Extract the (x, y) coordinate from the center of the cell holding the provided text.  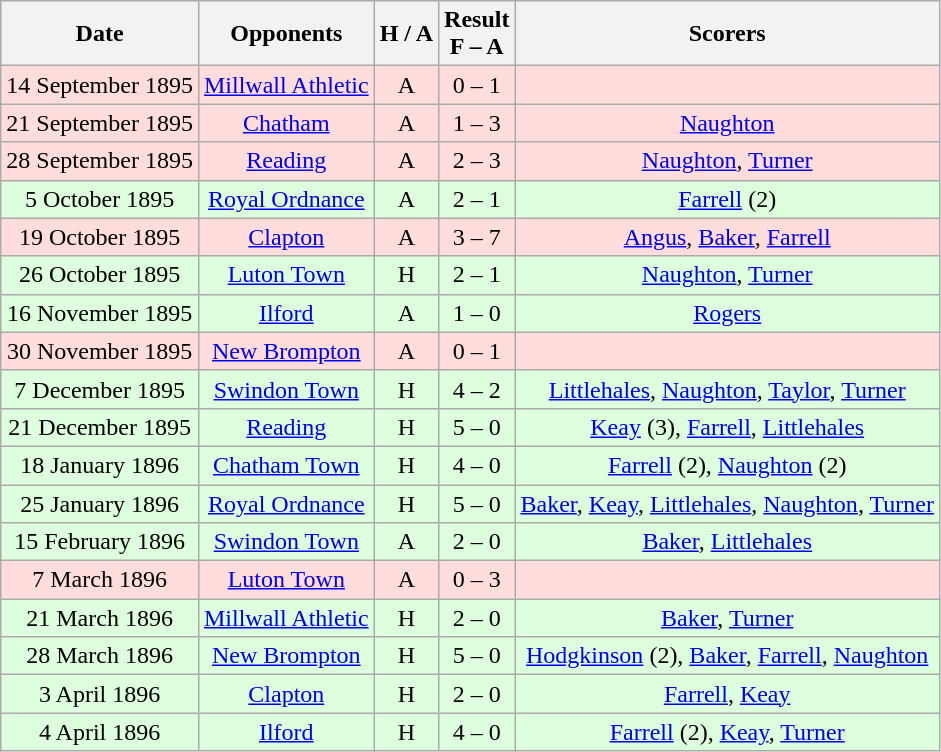
25 January 1896 (100, 503)
26 October 1895 (100, 275)
Hodgkinson (2), Baker, Farrell, Naughton (727, 656)
H / A (406, 34)
Baker, Turner (727, 618)
ResultF – A (477, 34)
Farrell, Keay (727, 694)
Farrell (2), Keay, Turner (727, 732)
7 December 1895 (100, 389)
Keay (3), Farrell, Littlehales (727, 427)
16 November 1895 (100, 313)
30 November 1895 (100, 351)
Farrell (2) (727, 199)
14 September 1895 (100, 85)
Opponents (286, 34)
4 April 1896 (100, 732)
Date (100, 34)
7 March 1896 (100, 580)
Naughton (727, 123)
Angus, Baker, Farrell (727, 237)
Farrell (2), Naughton (2) (727, 465)
Littlehales, Naughton, Taylor, Turner (727, 389)
1 – 0 (477, 313)
Baker, Littlehales (727, 542)
3 April 1896 (100, 694)
5 October 1895 (100, 199)
28 March 1896 (100, 656)
15 February 1896 (100, 542)
0 – 3 (477, 580)
19 October 1895 (100, 237)
28 September 1895 (100, 161)
Rogers (727, 313)
Chatham (286, 123)
1 – 3 (477, 123)
2 – 3 (477, 161)
18 January 1896 (100, 465)
21 March 1896 (100, 618)
4 – 2 (477, 389)
Chatham Town (286, 465)
3 – 7 (477, 237)
21 September 1895 (100, 123)
Scorers (727, 34)
21 December 1895 (100, 427)
Baker, Keay, Littlehales, Naughton, Turner (727, 503)
